Pinpoint the cell where the given text exists, returning its (X, Y) midpoint coordinate. 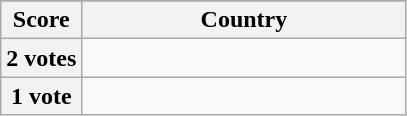
2 votes (42, 58)
Score (42, 20)
Country (244, 20)
1 vote (42, 96)
